Provide the [X, Y] coordinate of the cell's center where the given text is located.  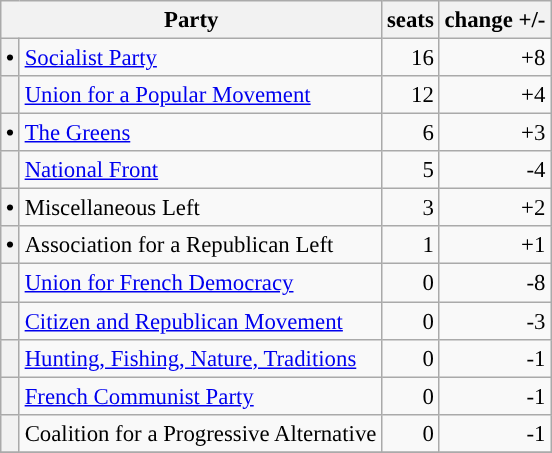
Hunting, Fishing, Nature, Traditions [200, 358]
+3 [495, 133]
+4 [495, 95]
1 [410, 245]
Socialist Party [200, 58]
Coalition for a Progressive Alternative [200, 433]
Party [192, 20]
change +/- [495, 20]
seats [410, 20]
-3 [495, 321]
National Front [200, 170]
Citizen and Republican Movement [200, 321]
+1 [495, 245]
+8 [495, 58]
5 [410, 170]
+2 [495, 208]
French Communist Party [200, 396]
3 [410, 208]
Union for French Democracy [200, 283]
The Greens [200, 133]
Union for a Popular Movement [200, 95]
Association for a Republican Left [200, 245]
12 [410, 95]
-4 [495, 170]
16 [410, 58]
6 [410, 133]
-8 [495, 283]
Miscellaneous Left [200, 208]
